Capture the cell that displays the provided text and extract its [x, y] central coordinate. 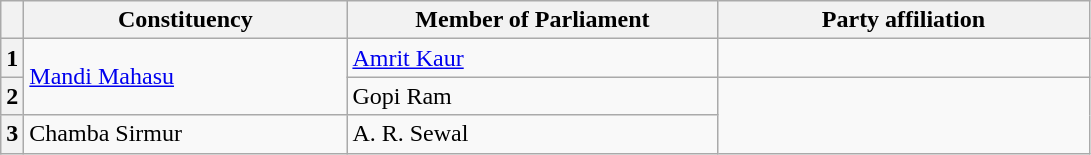
Member of Parliament [532, 20]
A. R. Sewal [532, 134]
Party affiliation [904, 20]
Gopi Ram [532, 96]
Mandi Mahasu [186, 77]
3 [12, 134]
2 [12, 96]
Chamba Sirmur [186, 134]
Amrit Kaur [532, 58]
Constituency [186, 20]
1 [12, 58]
